Determine the [X, Y] coordinate at the center of the cell enclosing the given text.  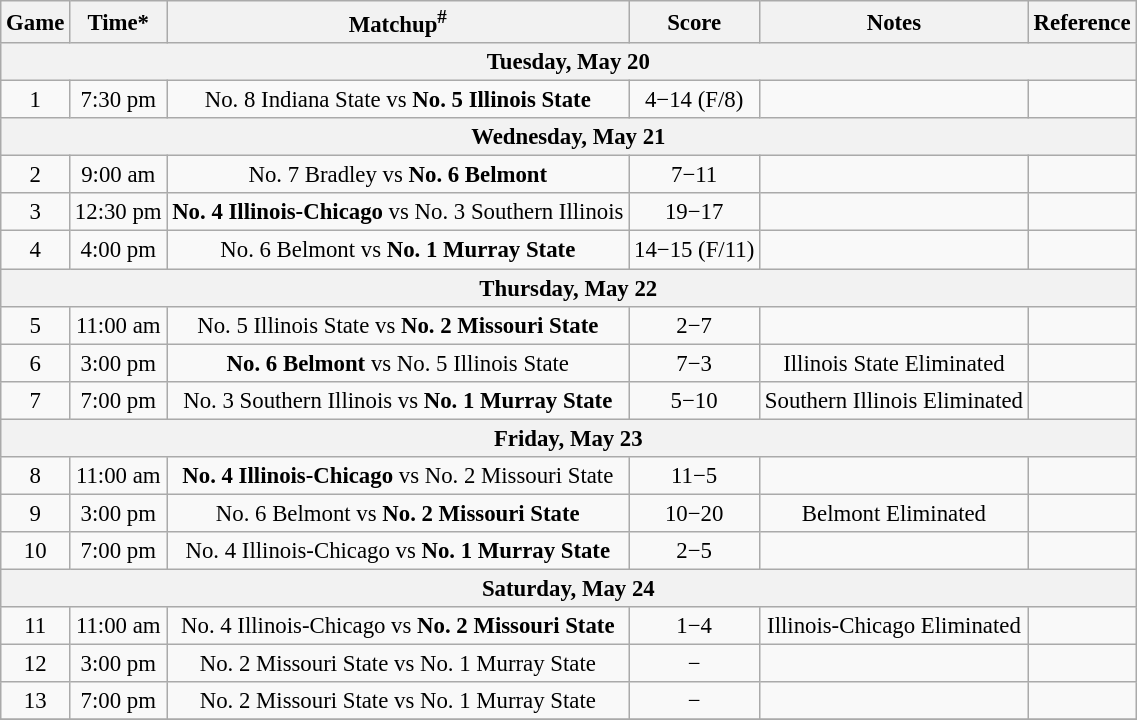
3 [36, 213]
Matchup# [398, 22]
10 [36, 551]
Tuesday, May 20 [568, 62]
4−14 (F/8) [694, 100]
11−5 [694, 476]
4:00 pm [118, 250]
1−4 [694, 626]
6 [36, 363]
Reference [1082, 22]
Wednesday, May 21 [568, 137]
Notes [894, 22]
No. 4 Illinois-Chicago vs No. 1 Murray State [398, 551]
7:30 pm [118, 100]
2−7 [694, 325]
2 [36, 175]
Time* [118, 22]
12:30 pm [118, 213]
Saturday, May 24 [568, 588]
Score [694, 22]
Illinois State Eliminated [894, 363]
19−17 [694, 213]
9:00 am [118, 175]
4 [36, 250]
No. 7 Bradley vs No. 6 Belmont [398, 175]
8 [36, 476]
Friday, May 23 [568, 438]
No. 6 Belmont vs No. 5 Illinois State [398, 363]
No. 4 Illinois-Chicago vs No. 3 Southern Illinois [398, 213]
11 [36, 626]
5 [36, 325]
5−10 [694, 400]
7−3 [694, 363]
7 [36, 400]
Game [36, 22]
Thursday, May 22 [568, 288]
No. 6 Belmont vs No. 2 Missouri State [398, 513]
No. 6 Belmont vs No. 1 Murray State [398, 250]
10−20 [694, 513]
No. 8 Indiana State vs No. 5 Illinois State [398, 100]
No. 3 Southern Illinois vs No. 1 Murray State [398, 400]
14−15 (F/11) [694, 250]
9 [36, 513]
13 [36, 701]
No. 5 Illinois State vs No. 2 Missouri State [398, 325]
7−11 [694, 175]
1 [36, 100]
2−5 [694, 551]
Belmont Eliminated [894, 513]
Southern Illinois Eliminated [894, 400]
12 [36, 664]
Illinois-Chicago Eliminated [894, 626]
